Return the [X, Y] coordinate for the center point of the cell that contains the specified text.  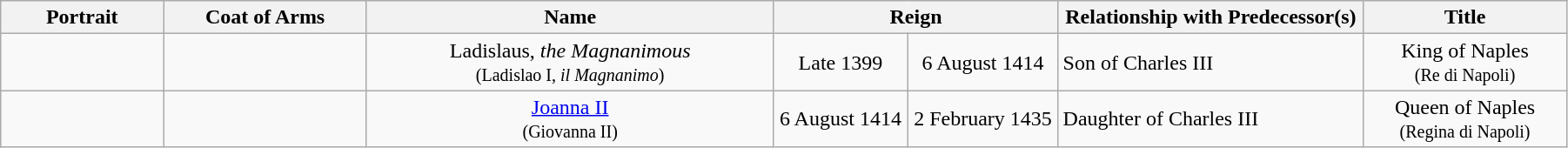
Queen of Naples(Regina di Napoli) [1465, 118]
Joanna II(Giovanna II) [569, 118]
2 February 1435 [983, 118]
Coat of Arms [265, 17]
Relationship with Predecessor(s) [1211, 17]
King of Naples(Re di Napoli) [1465, 63]
Title [1465, 17]
Daughter of Charles III [1211, 118]
Reign [915, 17]
Late 1399 [841, 63]
Ladislaus, the Magnanimous(Ladislao I, il Magnanimo) [569, 63]
Portrait [82, 17]
Son of Charles III [1211, 63]
Name [569, 17]
